Detect which cell encompasses the target text, then output its [x, y] center coordinate. 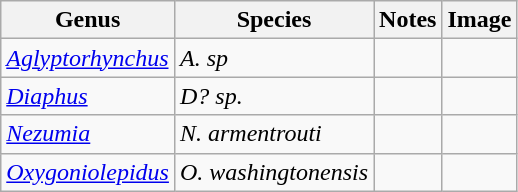
Image [480, 20]
A. sp [274, 58]
Species [274, 20]
Genus [88, 20]
Nezumia [88, 134]
Notes [408, 20]
Aglyptorhynchus [88, 58]
Oxygoniolepidus [88, 172]
N. armentrouti [274, 134]
Diaphus [88, 96]
D? sp. [274, 96]
O. washingtonensis [274, 172]
